Return the (X, Y) coordinate for the center point of the cell that contains the specified text.  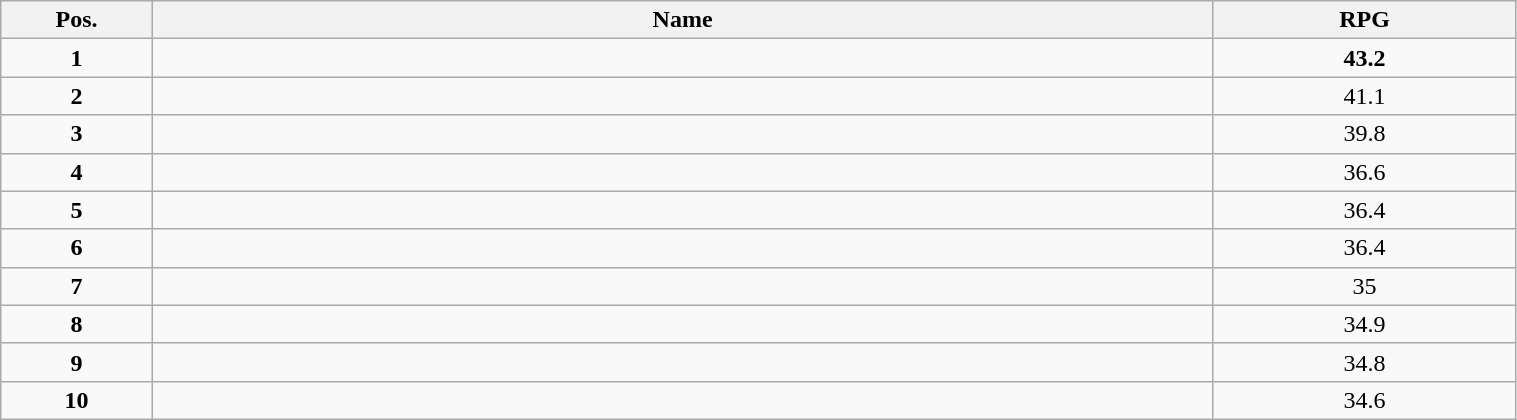
34.8 (1364, 362)
1 (77, 58)
10 (77, 400)
34.6 (1364, 400)
5 (77, 210)
41.1 (1364, 96)
RPG (1364, 20)
35 (1364, 286)
2 (77, 96)
43.2 (1364, 58)
39.8 (1364, 134)
34.9 (1364, 324)
3 (77, 134)
9 (77, 362)
6 (77, 248)
Pos. (77, 20)
Name (682, 20)
4 (77, 172)
8 (77, 324)
7 (77, 286)
36.6 (1364, 172)
